Scan for the cell matching the given text and deliver its (x, y) coordinate at center. 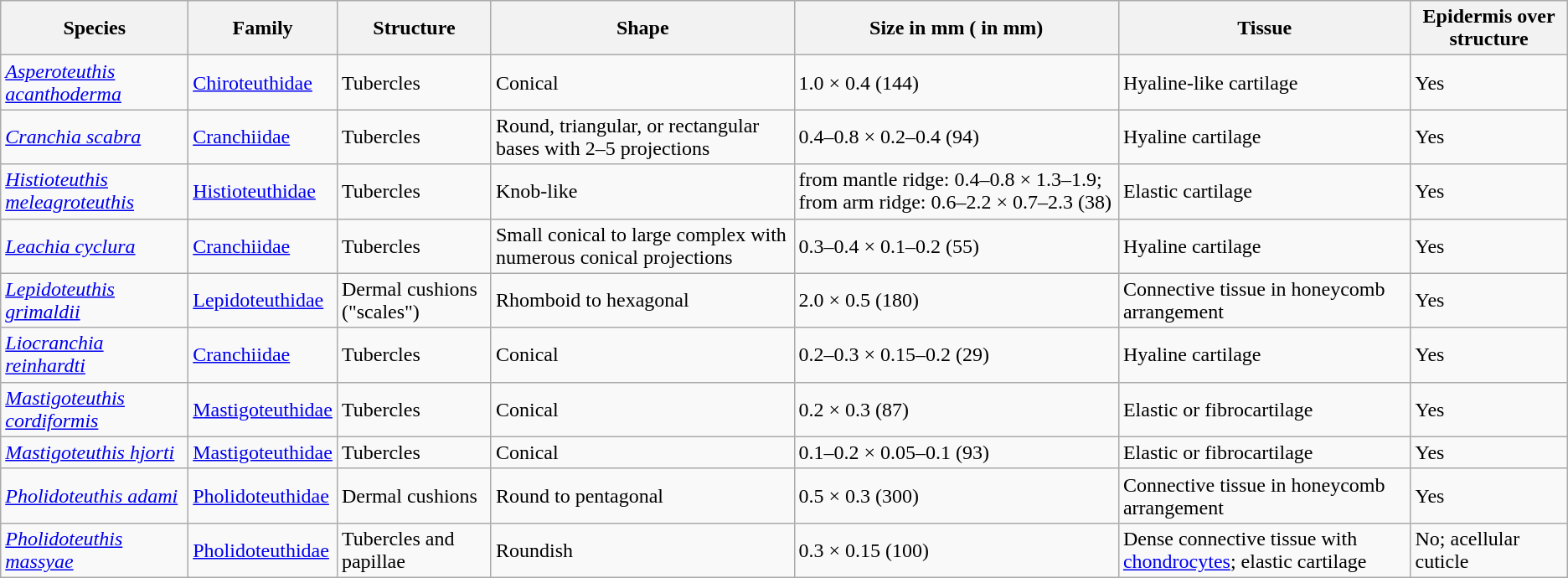
Lepidoteuthis grimaldii (95, 300)
Chiroteuthidae (263, 82)
Size in mm ( in mm) (957, 28)
0.2–0.3 × 0.15–0.2 (29) (957, 355)
Tissue (1265, 28)
Tubercles and papillae (414, 550)
Histioteuthis meleagroteuthis (95, 191)
Cranchia scabra (95, 137)
Roundish (642, 550)
0.2 × 0.3 (87) (957, 409)
Dermal cushions (414, 496)
Shape (642, 28)
Small conical to large complex with numerous conical projections (642, 246)
0.1–0.2 × 0.05–0.1 (93) (957, 452)
0.3 × 0.15 (100) (957, 550)
Round to pentagonal (642, 496)
Family (263, 28)
Mastigoteuthis hjorti (95, 452)
Dense connective tissue with chondrocytes; elastic cartilage (1265, 550)
1.0 × 0.4 (144) (957, 82)
0.5 × 0.3 (300) (957, 496)
from mantle ridge: 0.4–0.8 × 1.3–1.9; from arm ridge: 0.6–2.2 × 0.7–2.3 (38) (957, 191)
Knob-like (642, 191)
Lepidoteuthidae (263, 300)
Rhomboid to hexagonal (642, 300)
Elastic cartilage (1265, 191)
Mastigoteuthis cordiformis (95, 409)
0.4–0.8 × 0.2–0.4 (94) (957, 137)
Pholidoteuthis adami (95, 496)
Pholidoteuthis massyae (95, 550)
No; acellular cuticle (1489, 550)
Epidermis over structure (1489, 28)
Liocranchia reinhardti (95, 355)
Structure (414, 28)
0.3–0.4 × 0.1–0.2 (55) (957, 246)
Dermal cushions ("scales") (414, 300)
Species (95, 28)
Leachia cyclura (95, 246)
Hyaline-like cartilage (1265, 82)
Asperoteuthis acanthoderma (95, 82)
Histioteuthidae (263, 191)
2.0 × 0.5 (180) (957, 300)
Round, triangular, or rectangular bases with 2–5 projections (642, 137)
